Pinpoint the cell where the given text exists, returning its (x, y) midpoint coordinate. 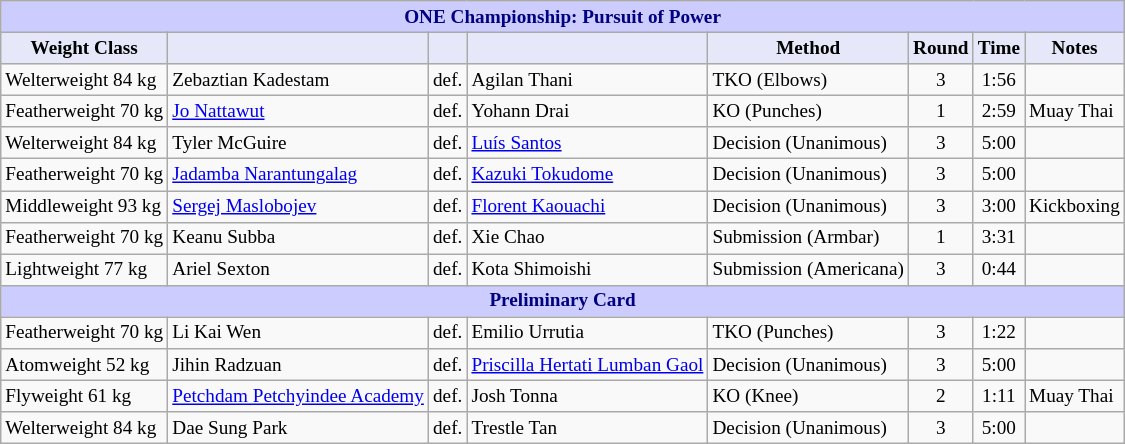
2:59 (998, 111)
Florent Kaouachi (588, 206)
Agilan Thani (588, 80)
2 (940, 396)
Tyler McGuire (298, 143)
KO (Punches) (808, 111)
KO (Knee) (808, 396)
Middleweight 93 kg (84, 206)
Luís Santos (588, 143)
Zebaztian Kadestam (298, 80)
0:44 (998, 270)
Sergej Maslobojev (298, 206)
Kota Shimoishi (588, 270)
Jadamba Narantungalag (298, 175)
Atomweight 52 kg (84, 365)
3:31 (998, 238)
Xie Chao (588, 238)
Weight Class (84, 48)
Keanu Subba (298, 238)
3:00 (998, 206)
Submission (Americana) (808, 270)
Ariel Sexton (298, 270)
Dae Sung Park (298, 428)
Trestle Tan (588, 428)
Lightweight 77 kg (84, 270)
Notes (1075, 48)
Emilio Urrutia (588, 333)
Kazuki Tokudome (588, 175)
TKO (Elbows) (808, 80)
Kickboxing (1075, 206)
Jo Nattawut (298, 111)
1:11 (998, 396)
Flyweight 61 kg (84, 396)
Josh Tonna (588, 396)
Priscilla Hertati Lumban Gaol (588, 365)
1:22 (998, 333)
Time (998, 48)
1:56 (998, 80)
Preliminary Card (563, 301)
Submission (Armbar) (808, 238)
Jihin Radzuan (298, 365)
ONE Championship: Pursuit of Power (563, 17)
Petchdam Petchyindee Academy (298, 396)
Yohann Drai (588, 111)
TKO (Punches) (808, 333)
Li Kai Wen (298, 333)
Round (940, 48)
Method (808, 48)
